Return (X, Y) of the center of cell containing provided text 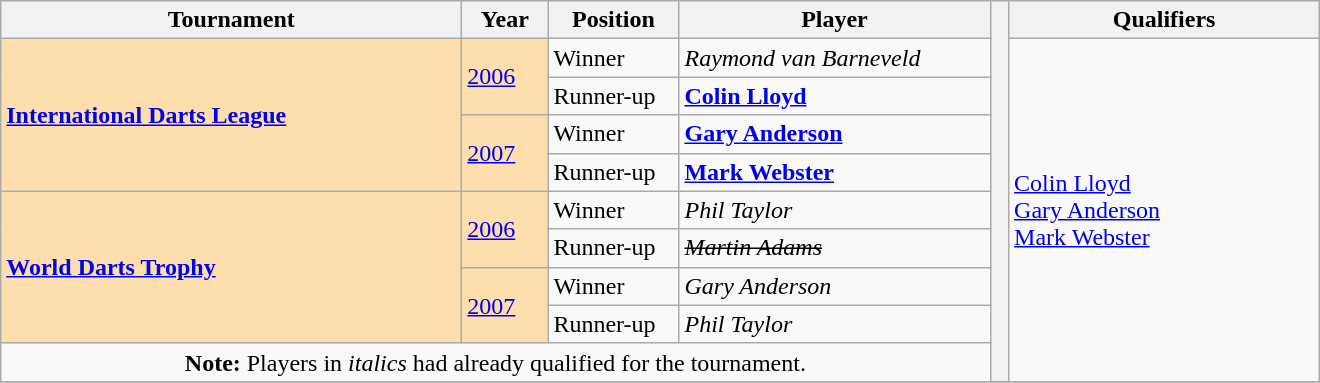
Raymond van Barneveld (834, 58)
International Darts League (232, 115)
Note: Players in italics had already qualified for the tournament. (496, 362)
Qualifiers (1164, 20)
Martin Adams (834, 248)
Colin Lloyd Gary Anderson Mark Webster (1164, 210)
Position (614, 20)
Colin Lloyd (834, 96)
Year (505, 20)
Mark Webster (834, 172)
Player (834, 20)
World Darts Trophy (232, 267)
Tournament (232, 20)
